Pinpoint the cell where the given text exists, returning its (X, Y) midpoint coordinate. 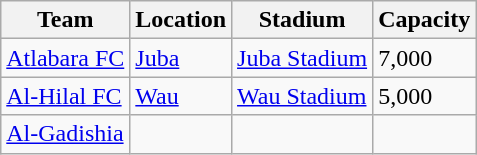
7,000 (424, 58)
Al-Gadishia (66, 134)
5,000 (424, 96)
Location (181, 20)
Al-Hilal FC (66, 96)
Juba (181, 58)
Wau Stadium (302, 96)
Atlabara FC (66, 58)
Wau (181, 96)
Juba Stadium (302, 58)
Stadium (302, 20)
Team (66, 20)
Capacity (424, 20)
